Locate the cell with the specified text and output its [x, y] center coordinate. 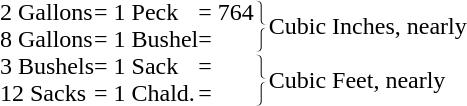
⎱ [262, 66]
8 Gallons [47, 40]
= 1 Sack [146, 66]
= 1 Bushel [146, 40]
3 Bushels [47, 66]
⎰ [262, 40]
